Pinpoint the cell where the given text exists, returning its (x, y) midpoint coordinate. 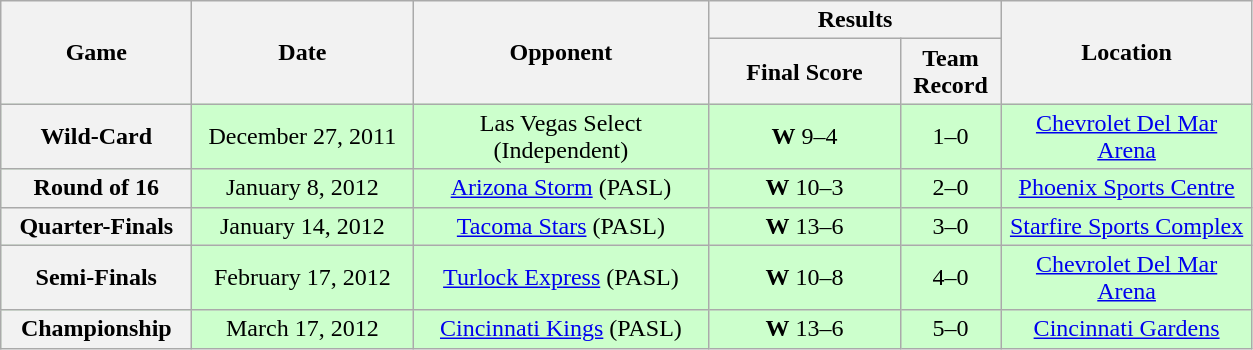
W 9–4 (804, 136)
W 10–8 (804, 278)
Turlock Express (PASL) (561, 278)
Location (1126, 52)
January 14, 2012 (302, 226)
2–0 (950, 188)
Cincinnati Kings (PASL) (561, 329)
Wild-Card (96, 136)
W 10–3 (804, 188)
Championship (96, 329)
1–0 (950, 136)
March 17, 2012 (302, 329)
January 8, 2012 (302, 188)
Phoenix Sports Centre (1126, 188)
3–0 (950, 226)
Semi-Finals (96, 278)
Tacoma Stars (PASL) (561, 226)
Date (302, 52)
Final Score (804, 72)
Game (96, 52)
4–0 (950, 278)
5–0 (950, 329)
December 27, 2011 (302, 136)
Las Vegas Select (Independent) (561, 136)
Team Record (950, 72)
Opponent (561, 52)
Quarter-Finals (96, 226)
Starfire Sports Complex (1126, 226)
Arizona Storm (PASL) (561, 188)
Results (855, 20)
Cincinnati Gardens (1126, 329)
Round of 16 (96, 188)
February 17, 2012 (302, 278)
